Find where the given text appears and provide that cell's center as (X, Y) coordinate. 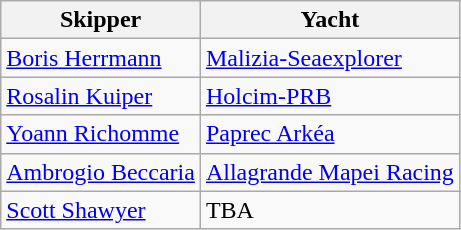
Scott Shawyer (101, 210)
Yacht (330, 20)
Paprec Arkéa (330, 134)
Skipper (101, 20)
Ambrogio Beccaria (101, 172)
Holcim-PRB (330, 96)
Rosalin Kuiper (101, 96)
TBA (330, 210)
Yoann Richomme (101, 134)
Malizia-Seaexplorer (330, 58)
Allagrande Mapei Racing (330, 172)
Boris Herrmann (101, 58)
